Provide the (x, y) coordinate of the cell's center where the given text is located.  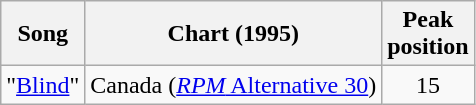
"Blind" (43, 85)
15 (428, 85)
Peakposition (428, 34)
Chart (1995) (234, 34)
Song (43, 34)
Canada (RPM Alternative 30) (234, 85)
